Search for the cell housing the specified text and yield its [x, y] center coordinate. 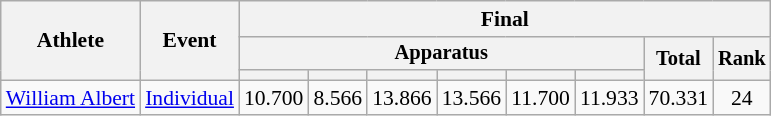
13.866 [402, 98]
8.566 [338, 98]
11.700 [540, 98]
24 [742, 98]
William Albert [70, 98]
13.566 [472, 98]
70.331 [678, 98]
Event [190, 40]
11.933 [610, 98]
10.700 [274, 98]
Apparatus [442, 54]
Total [678, 58]
Individual [190, 98]
Athlete [70, 40]
Final [505, 19]
Rank [742, 58]
